Detect which cell encompasses the target text, then output its [x, y] center coordinate. 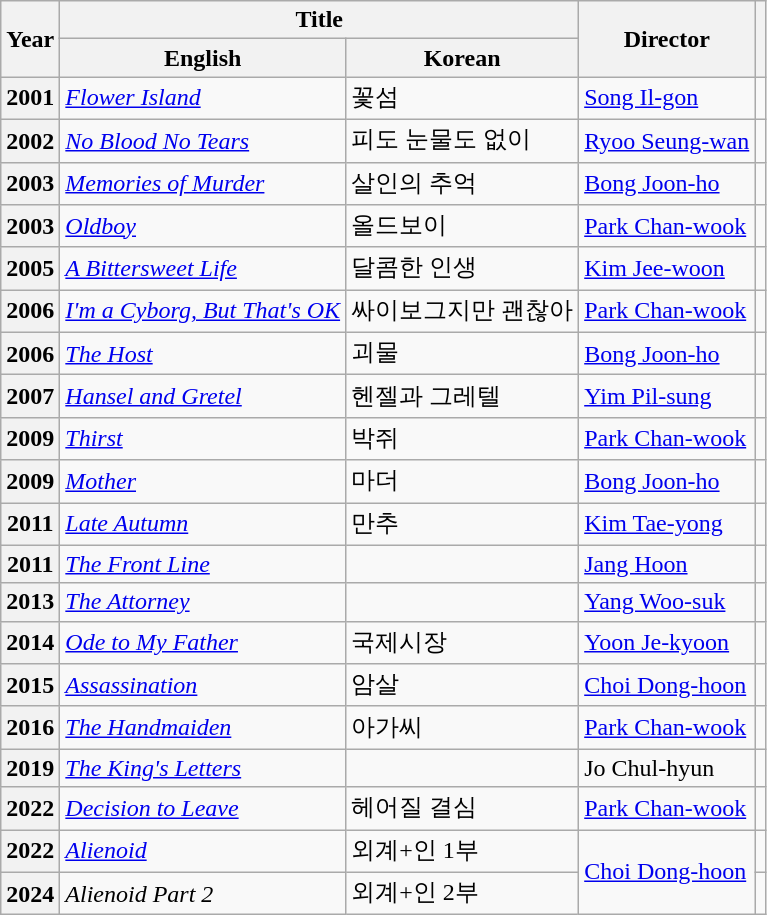
Yang Woo-suk [667, 602]
The Front Line [203, 564]
피도 눈물도 없이 [462, 140]
Year [30, 39]
올드보이 [462, 226]
Jang Hoon [667, 564]
The Handmaiden [203, 728]
외계+인 1부 [462, 852]
Ode to My Father [203, 642]
2014 [30, 642]
2024 [30, 894]
2015 [30, 686]
Kim Tae-yong [667, 524]
아가씨 [462, 728]
만추 [462, 524]
Decision to Leave [203, 808]
Oldboy [203, 226]
Late Autumn [203, 524]
Korean [462, 58]
2013 [30, 602]
Director [667, 39]
2007 [30, 396]
Song Il-gon [667, 98]
Assassination [203, 686]
I'm a Cyborg, But That's OK [203, 312]
암살 [462, 686]
Kim Jee-woon [667, 268]
싸이보그지만 괜찮아 [462, 312]
Mother [203, 482]
헤어질 결심 [462, 808]
괴물 [462, 354]
국제시장 [462, 642]
Hansel and Gretel [203, 396]
English [203, 58]
마더 [462, 482]
The Attorney [203, 602]
2005 [30, 268]
헨젤과 그레텔 [462, 396]
2016 [30, 728]
No Blood No Tears [203, 140]
The King's Letters [203, 768]
Title [320, 20]
Yoon Je-kyoon [667, 642]
The Host [203, 354]
박쥐 [462, 438]
Memories of Murder [203, 184]
달콤한 인생 [462, 268]
2001 [30, 98]
Alienoid [203, 852]
Flower Island [203, 98]
2002 [30, 140]
Yim Pil-sung [667, 396]
Thirst [203, 438]
꽃섬 [462, 98]
Jo Chul-hyun [667, 768]
외계+인 2부 [462, 894]
Alienoid Part 2 [203, 894]
Ryoo Seung-wan [667, 140]
A Bittersweet Life [203, 268]
살인의 추억 [462, 184]
2019 [30, 768]
